Scan for the cell matching the given text and deliver its [x, y] coordinate at center. 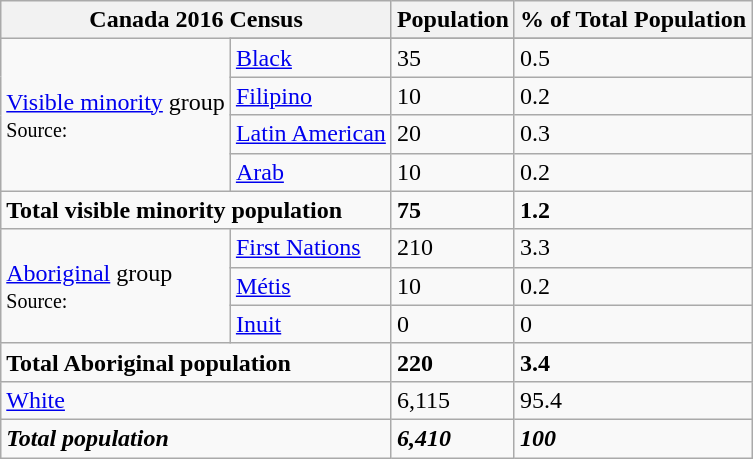
Filipino [310, 96]
Population [452, 20]
Visible minority groupSource: [116, 115]
100 [632, 438]
Total visible minority population [196, 210]
Total population [196, 438]
Métis [310, 286]
210 [452, 248]
95.4 [632, 400]
Inuit [310, 324]
Canada 2016 Census [196, 20]
Arab [310, 172]
220 [452, 362]
Black [310, 58]
20 [452, 134]
1.2 [632, 210]
Total Aboriginal population [196, 362]
0.3 [632, 134]
0.5 [632, 58]
White [196, 400]
3.4 [632, 362]
6,115 [452, 400]
Aboriginal groupSource: [116, 286]
Latin American [310, 134]
6,410 [452, 438]
First Nations [310, 248]
% of Total Population [632, 20]
75 [452, 210]
35 [452, 58]
3.3 [632, 248]
